Locate the cell with the specified text and output its [x, y] center coordinate. 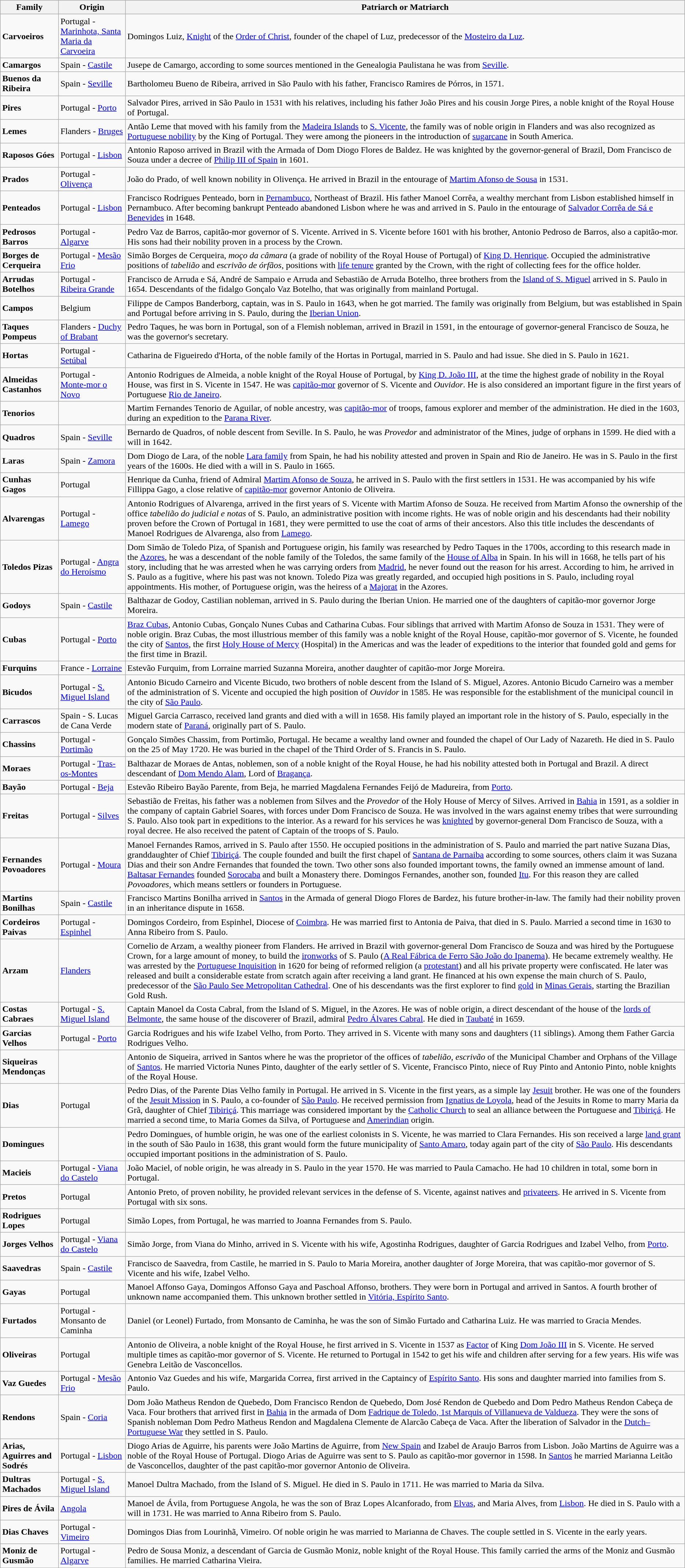
Manoel Dultra Machado, from the Island of S. Miguel. He died in S. Paulo in 1711. He was married to Maria da Silva. [405, 1485]
Siqueiras Mendonças [29, 1067]
Toledos Pizas [29, 567]
Tenorios [29, 413]
Carvoeiros [29, 36]
Rendons [29, 1417]
Hortas [29, 356]
Daniel (or Leonel) Furtado, from Monsanto de Caminha, he was the son of Simão Furtado and Catharina Luiz. He was married to Gracia Mendes. [405, 1321]
Chassins [29, 744]
Pedrosos Barros [29, 237]
Pretos [29, 1197]
Prados [29, 179]
Simão Lopes, from Portugal, he was married to Joanna Fernandes from S. Paulo. [405, 1220]
Moraes [29, 768]
Spain - S. Lucas de Cana Verde [92, 721]
Taques Pompeus [29, 332]
Costas Cabraes [29, 1014]
Bicudos [29, 692]
Portugal - Beja [92, 787]
Jusepe de Camargo, according to some sources mentioned in the Genealogia Paulistana he was from Seville. [405, 65]
Furtados [29, 1321]
Garcias Velhos [29, 1038]
Penteados [29, 208]
Campos [29, 308]
Catharina de Figueiredo d'Horta, of the noble family of the Hortas in Portugal, married in S. Paulo and had issue. She died in S. Paulo in 1621. [405, 356]
João do Prado, of well known nobility in Olivença. He arrived in Brazil in the entourage of Martim Afonso de Sousa in 1531. [405, 179]
Raposos Góes [29, 155]
Freitas [29, 816]
Pires de Ávila [29, 1508]
Cordeiros Paivas [29, 927]
Portugal - Setúbal [92, 356]
Portugal - Vimeiro [92, 1532]
France - Lorraine [92, 668]
Portugal - Espinhel [92, 927]
Oliveiras [29, 1355]
Moniz de Gusmão [29, 1556]
Portugal - Angra do Heroísmo [92, 567]
Jorges Velhos [29, 1244]
Alvarengas [29, 519]
Portugal - Moura [92, 865]
Flanders - Bruges [92, 131]
Flanders [92, 970]
Arrudas Botelhos [29, 284]
Borges de Cerqueira [29, 260]
Lemes [29, 131]
Spain - Zamora [92, 461]
Belgium [92, 308]
Bayão [29, 787]
Portugal - Silves [92, 816]
Portugal - Tras-os-Montes [92, 768]
Portugal - Ribeira Grande [92, 284]
Arias, Aguirres and Sodrés [29, 1456]
Portugal - Marinhota, Santa Maria da Carvoeira [92, 36]
Dias Chaves [29, 1532]
Buenos da Ribeira [29, 83]
Fernandes Povoadores [29, 865]
Estevão Furquim, from Lorraine married Suzanna Moreira, another daughter of capitão-mor Jorge Moreira. [405, 668]
Spain - Coria [92, 1417]
Almeidas Castanhos [29, 384]
Portugal - Monsanto de Caminha [92, 1321]
Macieis [29, 1173]
Estevão Ribeiro Bayão Parente, from Beja, he married Magdalena Fernandes Feijó de Madureira, from Porto. [405, 787]
Angola [92, 1508]
Martins Bonilhas [29, 903]
Portugal - Portimão [92, 744]
Saavedras [29, 1268]
Domingos Luiz, Knight of the Order of Christ, founder of the chapel of Luz, predecessor of the Mosteiro da Luz. [405, 36]
Cubas [29, 639]
Carrascos [29, 721]
Furquins [29, 668]
Arzam [29, 970]
Godoys [29, 606]
Rodrigues Lopes [29, 1220]
Dias [29, 1105]
Flanders - Duchy of Brabant [92, 332]
Family [29, 7]
Bartholomeu Bueno de Ribeira, arrived in São Paulo with his father, Francisco Ramires de Pórros, in 1571. [405, 83]
Portugal - Monte-mor o Novo [92, 384]
Dultras Machados [29, 1485]
Camargos [29, 65]
Pires [29, 108]
Laras [29, 461]
Vaz Guedes [29, 1383]
Patriarch or Matriarch [405, 7]
Cunhas Gagos [29, 485]
Gayas [29, 1292]
Quadros [29, 437]
Domingues [29, 1144]
Portugal - Olivença [92, 179]
Origin [92, 7]
Portugal - Lamego [92, 519]
Domingos Dias from Lourinhã, Vimeiro. Of noble origin he was married to Marianna de Chaves. The couple settled in S. Vicente in the early years. [405, 1532]
